Search for the cell housing the specified text and yield its [X, Y] center coordinate. 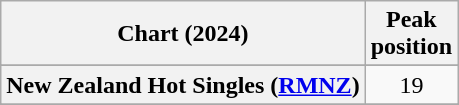
19 [411, 85]
Peakposition [411, 34]
New Zealand Hot Singles (RMNZ) [183, 85]
Chart (2024) [183, 34]
